Detect which cell encompasses the target text, then output its (x, y) center coordinate. 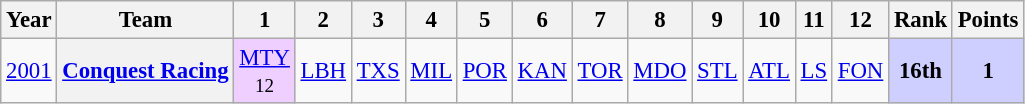
MDO (660, 72)
7 (600, 20)
FON (860, 72)
3 (378, 20)
12 (860, 20)
4 (431, 20)
MTY12 (264, 72)
8 (660, 20)
KAN (542, 72)
Conquest Racing (146, 72)
10 (769, 20)
Year (29, 20)
9 (718, 20)
Rank (921, 20)
POR (484, 72)
TXS (378, 72)
ATL (769, 72)
16th (921, 72)
LS (814, 72)
STL (718, 72)
TOR (600, 72)
5 (484, 20)
2 (323, 20)
2001 (29, 72)
Points (988, 20)
Team (146, 20)
11 (814, 20)
6 (542, 20)
MIL (431, 72)
LBH (323, 72)
